From the cell containing the given text, extract its center point as [X, Y] coordinate. 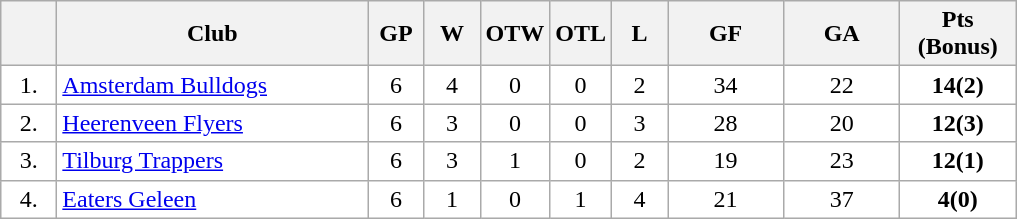
Pts (Bonus) [958, 34]
W [452, 34]
L [640, 34]
19 [726, 161]
2. [29, 123]
Club [212, 34]
34 [726, 85]
22 [842, 85]
OTL [581, 34]
4. [29, 199]
4(0) [958, 199]
GF [726, 34]
Eaters Geleen [212, 199]
OTW [515, 34]
20 [842, 123]
12(1) [958, 161]
3. [29, 161]
Heerenveen Flyers [212, 123]
Amsterdam Bulldogs [212, 85]
12(3) [958, 123]
Tilburg Trappers [212, 161]
14(2) [958, 85]
21 [726, 199]
28 [726, 123]
23 [842, 161]
1. [29, 85]
GA [842, 34]
37 [842, 199]
GP [396, 34]
